Output the (X, Y) coordinate of the center of the cell containing the given text.  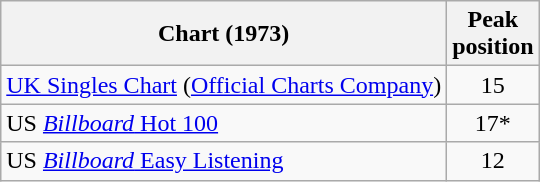
US Billboard Hot 100 (224, 123)
US Billboard Easy Listening (224, 161)
UK Singles Chart (Official Charts Company) (224, 85)
Chart (1973) (224, 34)
15 (493, 85)
12 (493, 161)
Peakposition (493, 34)
17* (493, 123)
